Pinpoint the cell where the given text exists, returning its [x, y] midpoint coordinate. 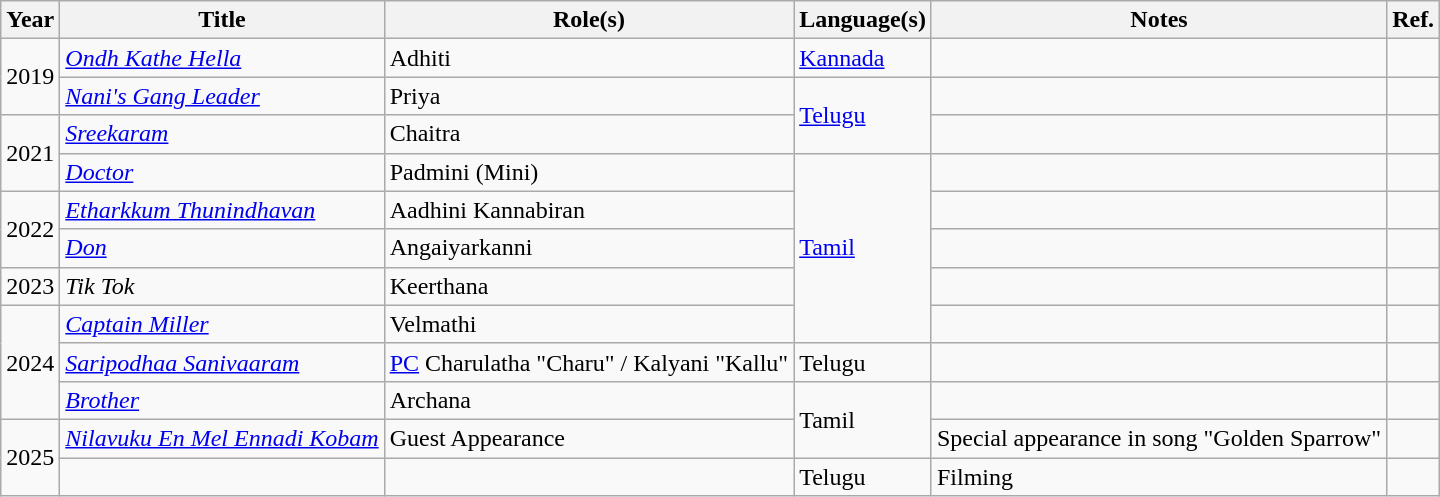
Tik Tok [222, 286]
Captain Miller [222, 324]
Kannada [863, 58]
Doctor [222, 172]
Ref. [1414, 20]
Don [222, 248]
2021 [30, 153]
Guest Appearance [589, 438]
Year [30, 20]
Sreekaram [222, 134]
Special appearance in song "Golden Sparrow" [1158, 438]
Etharkkum Thunindhavan [222, 210]
Aadhini Kannabiran [589, 210]
Filming [1158, 477]
Priya [589, 96]
Brother [222, 400]
Notes [1158, 20]
2019 [30, 77]
Chaitra [589, 134]
2025 [30, 457]
Role(s) [589, 20]
Language(s) [863, 20]
Velmathi [589, 324]
Saripodhaa Sanivaaram [222, 362]
Nilavuku En Mel Ennadi Kobam [222, 438]
Angaiyarkanni [589, 248]
2022 [30, 229]
2023 [30, 286]
PC Charulatha "Charu" / Kalyani "Kallu" [589, 362]
Keerthana [589, 286]
Padmini (Mini) [589, 172]
2024 [30, 362]
Ondh Kathe Hella [222, 58]
Nani's Gang Leader [222, 96]
Adhiti [589, 58]
Archana [589, 400]
Title [222, 20]
